From the cell containing the given text, extract its center point as [x, y] coordinate. 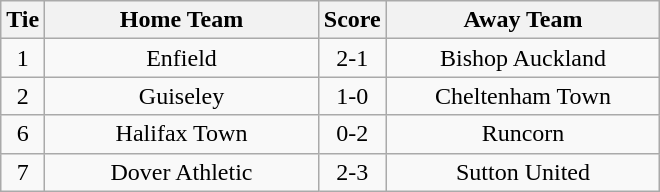
Guiseley [182, 96]
Runcorn [523, 134]
7 [23, 172]
Cheltenham Town [523, 96]
Score [352, 20]
Sutton United [523, 172]
2-1 [352, 58]
Enfield [182, 58]
1-0 [352, 96]
Halifax Town [182, 134]
Away Team [523, 20]
1 [23, 58]
Tie [23, 20]
6 [23, 134]
2-3 [352, 172]
Dover Athletic [182, 172]
Bishop Auckland [523, 58]
Home Team [182, 20]
0-2 [352, 134]
2 [23, 96]
